Identify which cell holds the provided text, then report its (x, y) central coordinate. 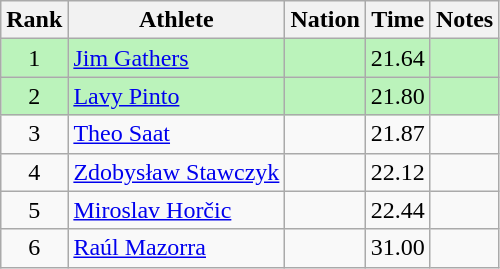
Jim Gathers (176, 58)
6 (34, 248)
Lavy Pinto (176, 96)
Theo Saat (176, 134)
21.64 (398, 58)
Notes (464, 20)
2 (34, 96)
Raúl Mazorra (176, 248)
Time (398, 20)
Zdobysław Stawczyk (176, 172)
21.87 (398, 134)
31.00 (398, 248)
4 (34, 172)
22.44 (398, 210)
1 (34, 58)
5 (34, 210)
22.12 (398, 172)
Athlete (176, 20)
Rank (34, 20)
Nation (325, 20)
Miroslav Horčic (176, 210)
21.80 (398, 96)
3 (34, 134)
